Detect which cell encompasses the target text, then output its [X, Y] center coordinate. 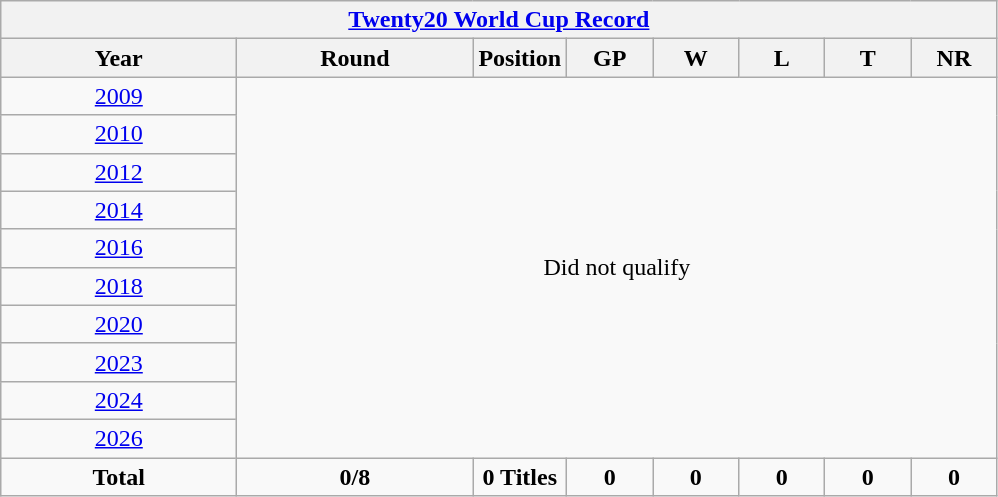
GP [610, 58]
Did not qualify [617, 268]
L [782, 58]
Total [119, 477]
2009 [119, 96]
0/8 [355, 477]
2010 [119, 134]
2012 [119, 172]
Twenty20 World Cup Record [499, 20]
T [868, 58]
W [696, 58]
0 Titles [520, 477]
2016 [119, 248]
2023 [119, 362]
2026 [119, 438]
NR [954, 58]
Year [119, 58]
2020 [119, 324]
2014 [119, 210]
Round [355, 58]
Position [520, 58]
2018 [119, 286]
2024 [119, 400]
